Output the (X, Y) coordinate of the center of the cell containing the given text.  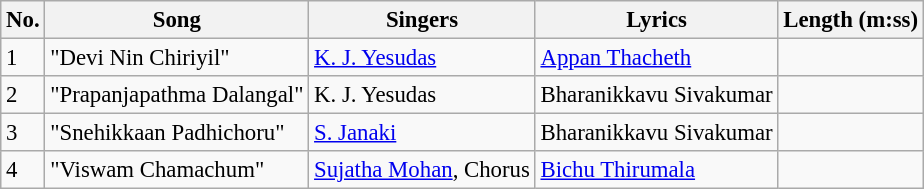
Singers (422, 20)
Bichu Thirumala (656, 170)
Sujatha Mohan, Chorus (422, 170)
"Snehikkaan Padhichoru" (177, 133)
Lyrics (656, 20)
Length (m:ss) (850, 20)
"Viswam Chamachum" (177, 170)
"Devi Nin Chiriyil" (177, 58)
"Prapanjapathma Dalangal" (177, 95)
S. Janaki (422, 133)
4 (23, 170)
2 (23, 95)
3 (23, 133)
No. (23, 20)
1 (23, 58)
Appan Thacheth (656, 58)
Song (177, 20)
